Output the [x, y] coordinate of the center of the cell containing the given text.  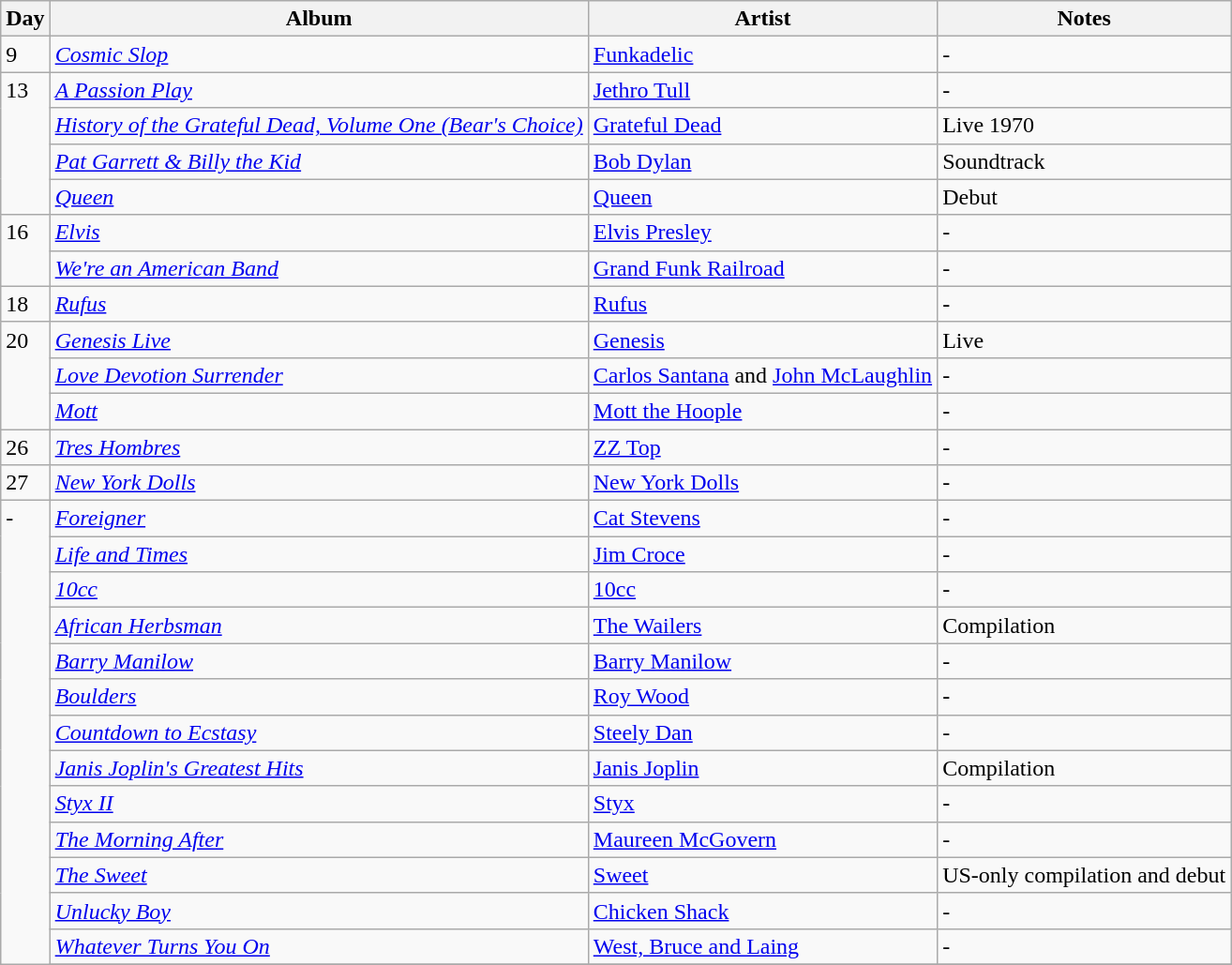
13 [25, 143]
Carlos Santana and John McLaughlin [762, 375]
Live 1970 [1084, 126]
US-only compilation and debut [1084, 875]
African Herbsman [319, 626]
West, Bruce and Laing [762, 946]
Artist [762, 19]
Life and Times [319, 554]
Elvis Presley [762, 233]
Album [319, 19]
Tres Hombres [319, 447]
The Sweet [319, 875]
18 [25, 304]
Love Devotion Surrender [319, 375]
Steely Dan [762, 732]
Funkadelic [762, 54]
Foreigner [319, 519]
26 [25, 447]
16 [25, 250]
Countdown to Ecstasy [319, 732]
Styx [762, 804]
Live [1084, 339]
A Passion Play [319, 90]
Roy Wood [762, 697]
Day [25, 19]
The Morning After [319, 839]
Janis Joplin's Greatest Hits [319, 768]
Styx II [319, 804]
Bob Dylan [762, 161]
20 [25, 375]
Mott the Hoople [762, 411]
History of the Grateful Dead, Volume One (Bear's Choice) [319, 126]
Genesis [762, 339]
27 [25, 483]
Unlucky Boy [319, 911]
Grateful Dead [762, 126]
Pat Garrett & Billy the Kid [319, 161]
Maureen McGovern [762, 839]
Chicken Shack [762, 911]
ZZ Top [762, 447]
Genesis Live [319, 339]
Cosmic Slop [319, 54]
Jim Croce [762, 554]
Mott [319, 411]
Notes [1084, 19]
Janis Joplin [762, 768]
9 [25, 54]
Cat Stevens [762, 519]
Grand Funk Railroad [762, 268]
Soundtrack [1084, 161]
The Wailers [762, 626]
Whatever Turns You On [319, 946]
Boulders [319, 697]
Debut [1084, 197]
Elvis [319, 233]
Jethro Tull [762, 90]
Sweet [762, 875]
We're an American Band [319, 268]
